Search for the cell housing the specified text and yield its (x, y) center coordinate. 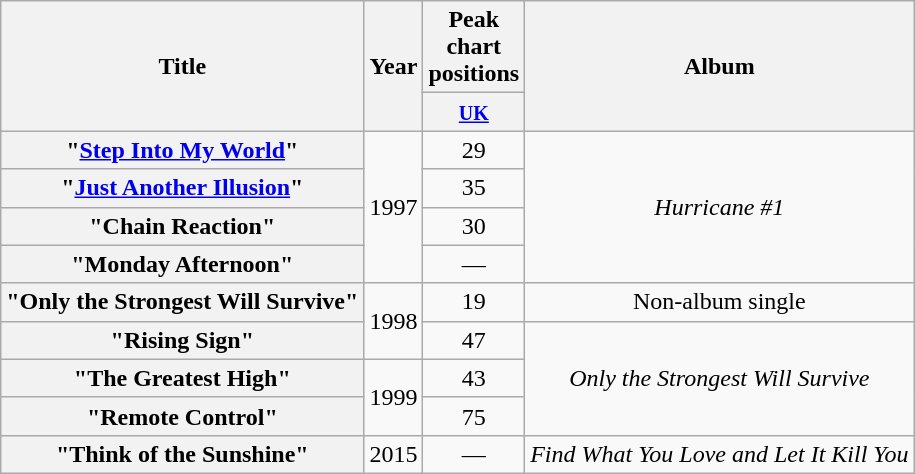
29 (474, 150)
43 (474, 378)
1998 (394, 321)
47 (474, 340)
Year (394, 66)
30 (474, 226)
"Step Into My World" (182, 150)
75 (474, 416)
Album (720, 66)
"Monday Afternoon" (182, 264)
"Just Another Illusion" (182, 188)
Peak chart positions (474, 47)
Find What You Love and Let It Kill You (720, 454)
Non-album single (720, 302)
"Remote Control" (182, 416)
UK (474, 112)
35 (474, 188)
Only the Strongest Will Survive (720, 378)
"Only the Strongest Will Survive" (182, 302)
1999 (394, 397)
2015 (394, 454)
19 (474, 302)
"Chain Reaction" (182, 226)
Hurricane #1 (720, 207)
Title (182, 66)
"The Greatest High" (182, 378)
1997 (394, 207)
"Think of the Sunshine" (182, 454)
"Rising Sign" (182, 340)
